Locate the cell with the specified text and output its (x, y) center coordinate. 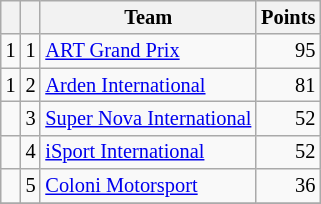
2 (31, 85)
95 (288, 51)
Super Nova International (148, 118)
Arden International (148, 85)
ART Grand Prix (148, 51)
4 (31, 152)
Coloni Motorsport (148, 186)
Team (148, 17)
36 (288, 186)
Points (288, 17)
3 (31, 118)
iSport International (148, 152)
5 (31, 186)
81 (288, 85)
